Search for the cell housing the specified text and yield its (x, y) center coordinate. 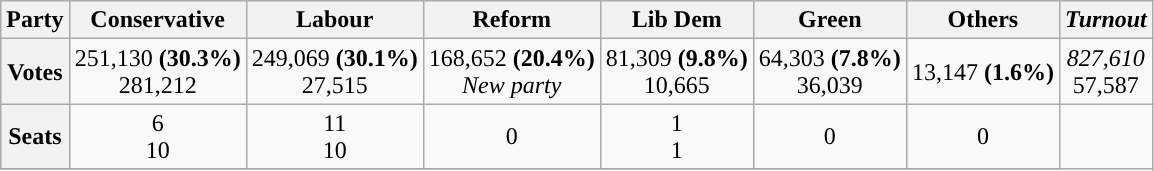
Others (982, 20)
Labour (334, 20)
Votes (35, 72)
Turnout (1106, 20)
13,147 (1.6%) (982, 72)
Reform (512, 20)
Lib Dem (676, 20)
Party (35, 20)
251,130 (30.3%)281,212 (158, 72)
64,303 (7.8%)36,039 (830, 72)
Seats (35, 136)
827,61057,587 (1106, 72)
81,309 (9.8%)10,665 (676, 72)
Conservative (158, 20)
610 (158, 136)
Green (830, 20)
1110 (334, 136)
11 (676, 136)
249,069 (30.1%)27,515 (334, 72)
168,652 (20.4%)New party (512, 72)
